Search for the cell housing the specified text and yield its (X, Y) center coordinate. 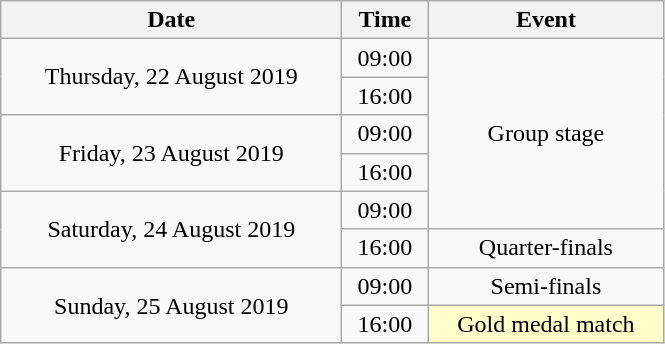
Gold medal match (546, 324)
Sunday, 25 August 2019 (172, 305)
Time (385, 20)
Friday, 23 August 2019 (172, 153)
Event (546, 20)
Date (172, 20)
Quarter-finals (546, 248)
Saturday, 24 August 2019 (172, 229)
Thursday, 22 August 2019 (172, 77)
Semi-finals (546, 286)
Group stage (546, 134)
